Locate the cell with the specified text and output its [x, y] center coordinate. 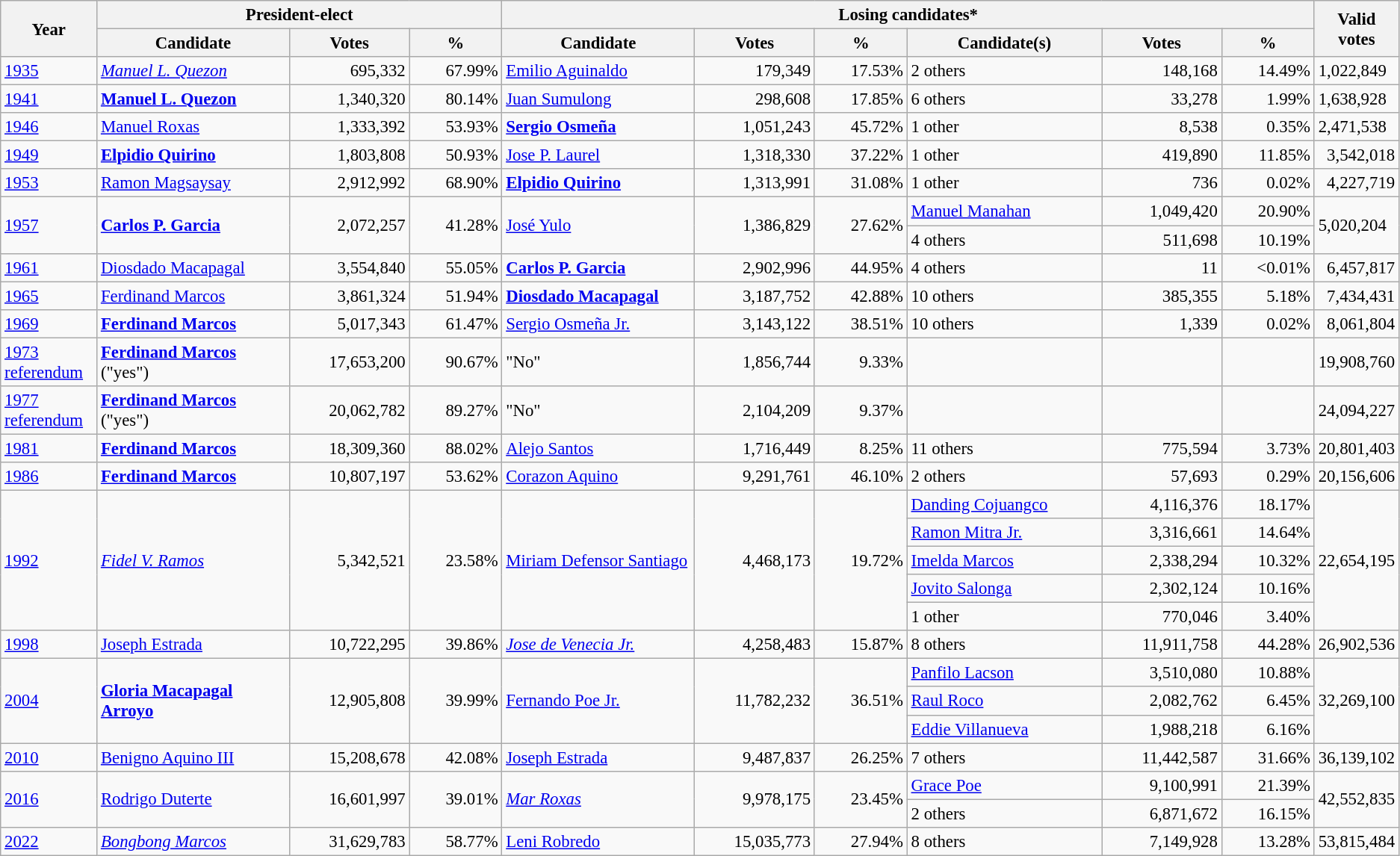
80.14% [456, 99]
23.45% [861, 799]
61.47% [456, 323]
4,116,376 [1162, 504]
3,316,661 [1162, 533]
20,062,782 [350, 411]
14.49% [1268, 71]
Benigno Aquino III [193, 757]
Mar Roxas [598, 799]
8,538 [1162, 127]
2004 [49, 701]
39.86% [456, 645]
2,072,257 [350, 226]
Losing candidates* [908, 15]
1.99% [1268, 99]
53.62% [456, 477]
19.72% [861, 560]
Panfilo Lacson [1004, 673]
1,386,829 [755, 226]
4,258,483 [755, 645]
5,342,521 [350, 560]
9,487,837 [755, 757]
148,168 [1162, 71]
1949 [49, 155]
55.05% [456, 267]
53,815,484 [1357, 842]
1946 [49, 127]
1961 [49, 267]
6,457,817 [1357, 267]
7,149,928 [1162, 842]
1,988,218 [1162, 729]
1,716,449 [755, 448]
58.77% [456, 842]
4,468,173 [755, 560]
Jose P. Laurel [598, 155]
41.28% [456, 226]
6.16% [1268, 729]
3,510,080 [1162, 673]
26,902,536 [1357, 645]
8.25% [861, 448]
298,608 [755, 99]
15,035,773 [755, 842]
1981 [49, 448]
9.33% [861, 362]
31.08% [861, 183]
Manuel Manahan [1004, 211]
José Yulo [598, 226]
1,339 [1162, 323]
1973 referendum [49, 362]
Jose de Venecia Jr. [598, 645]
67.99% [456, 71]
<0.01% [1268, 267]
1986 [49, 477]
9.37% [861, 411]
Imelda Marcos [1004, 561]
4,227,719 [1357, 183]
18,309,360 [350, 448]
20,801,403 [1357, 448]
736 [1162, 183]
10.19% [1268, 240]
42.08% [456, 757]
Leni Robredo [598, 842]
16,601,997 [350, 799]
21.39% [1268, 785]
10,722,295 [350, 645]
3,861,324 [350, 296]
27.94% [861, 842]
42,552,835 [1357, 799]
1,803,808 [350, 155]
1957 [49, 226]
31,629,783 [350, 842]
Year [49, 28]
775,594 [1162, 448]
Manuel Roxas [193, 127]
5.18% [1268, 296]
1,333,392 [350, 127]
19,908,760 [1357, 362]
Eddie Villanueva [1004, 729]
6.45% [1268, 701]
6 others [1004, 99]
1965 [49, 296]
46.10% [861, 477]
33,278 [1162, 99]
36,139,102 [1357, 757]
1,051,243 [755, 127]
16.15% [1268, 813]
39.99% [456, 701]
3,542,018 [1357, 155]
Corazon Aquino [598, 477]
32,269,100 [1357, 701]
1969 [49, 323]
770,046 [1162, 617]
179,349 [755, 71]
1,049,420 [1162, 211]
Alejo Santos [598, 448]
2,338,294 [1162, 561]
89.27% [456, 411]
0.35% [1268, 127]
39.01% [456, 799]
2,104,209 [755, 411]
1941 [49, 99]
5,017,343 [350, 323]
Jovito Salonga [1004, 589]
9,291,761 [755, 477]
385,355 [1162, 296]
Valid votes [1357, 28]
1977 referendum [49, 411]
24,094,227 [1357, 411]
1935 [49, 71]
18.17% [1268, 504]
11,782,232 [755, 701]
90.67% [456, 362]
26.25% [861, 757]
3.40% [1268, 617]
Juan Sumulong [598, 99]
3.73% [1268, 448]
44.95% [861, 267]
Gloria Macapagal Arroyo [193, 701]
1,313,991 [755, 183]
Fernando Poe Jr. [598, 701]
10.88% [1268, 673]
President-elect [300, 15]
2022 [49, 842]
2010 [49, 757]
14.64% [1268, 533]
10.16% [1268, 589]
Bongbong Marcos [193, 842]
1992 [49, 560]
0.29% [1268, 477]
1,318,330 [755, 155]
3,554,840 [350, 267]
9,978,175 [755, 799]
31.66% [1268, 757]
50.93% [456, 155]
15,208,678 [350, 757]
37.22% [861, 155]
Raul Roco [1004, 701]
Rodrigo Duterte [193, 799]
Ramon Mitra Jr. [1004, 533]
2,902,996 [755, 267]
11,442,587 [1162, 757]
695,332 [350, 71]
7,434,431 [1357, 296]
1,638,928 [1357, 99]
27.62% [861, 226]
8,061,804 [1357, 323]
36.51% [861, 701]
22,654,195 [1357, 560]
Ramon Magsaysay [193, 183]
3,143,122 [755, 323]
Grace Poe [1004, 785]
10.32% [1268, 561]
2,912,992 [350, 183]
13.28% [1268, 842]
1,022,849 [1357, 71]
6,871,672 [1162, 813]
20,156,606 [1357, 477]
1,340,320 [350, 99]
53.93% [456, 127]
10,807,197 [350, 477]
3,187,752 [755, 296]
11,911,758 [1162, 645]
45.72% [861, 127]
2,082,762 [1162, 701]
20.90% [1268, 211]
17.85% [861, 99]
7 others [1004, 757]
2,471,538 [1357, 127]
68.90% [456, 183]
419,890 [1162, 155]
15.87% [861, 645]
57,693 [1162, 477]
12,905,808 [350, 701]
Sergio Osmeña Jr. [598, 323]
511,698 [1162, 240]
23.58% [456, 560]
2016 [49, 799]
51.94% [456, 296]
44.28% [1268, 645]
42.88% [861, 296]
Sergio Osmeña [598, 127]
Candidate(s) [1004, 43]
Danding Cojuangco [1004, 504]
11 [1162, 267]
1,856,744 [755, 362]
9,100,991 [1162, 785]
5,020,204 [1357, 226]
2,302,124 [1162, 589]
17.53% [861, 71]
1953 [49, 183]
38.51% [861, 323]
17,653,200 [350, 362]
Emilio Aguinaldo [598, 71]
11.85% [1268, 155]
11 others [1004, 448]
88.02% [456, 448]
Fidel V. Ramos [193, 560]
1998 [49, 645]
Miriam Defensor Santiago [598, 560]
